Pinpoint the cell where the given text exists, returning its [x, y] midpoint coordinate. 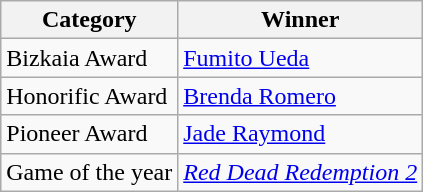
Pioneer Award [90, 134]
Category [90, 20]
Bizkaia Award [90, 58]
Fumito Ueda [300, 58]
Game of the year [90, 172]
Brenda Romero [300, 96]
Honorific Award [90, 96]
Winner [300, 20]
Jade Raymond [300, 134]
Red Dead Redemption 2 [300, 172]
